Search for the cell housing the specified text and yield its (X, Y) center coordinate. 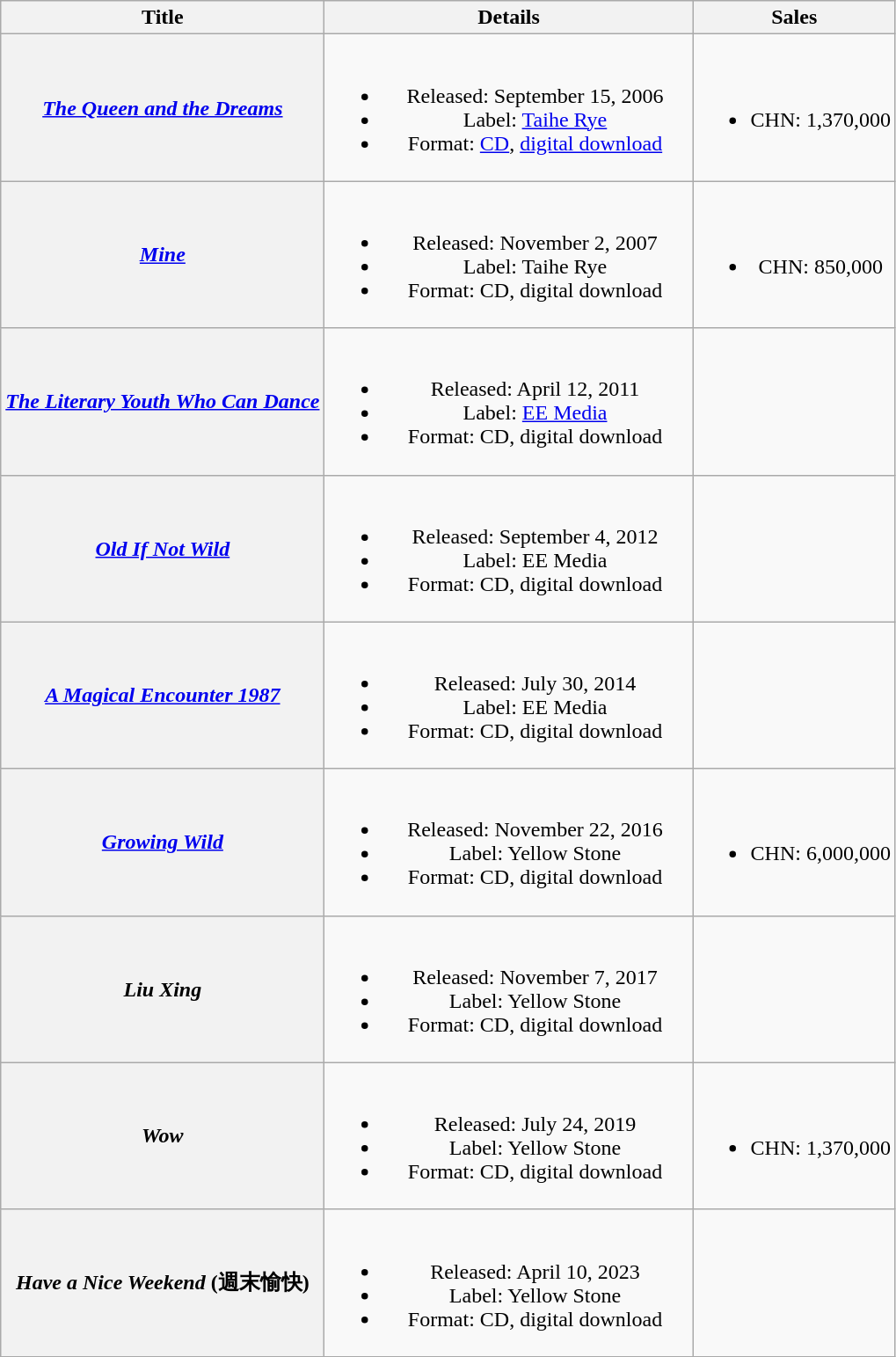
Have a Nice Weekend (週末愉快) (163, 1282)
Sales (794, 18)
CHN: 6,000,000 (794, 843)
Released: November 7, 2017Label: Yellow StoneFormat: CD, digital download (508, 989)
Released: November 2, 2007Label: Taihe RyeFormat: CD, digital download (508, 255)
Details (508, 18)
CHN: 850,000 (794, 255)
Wow (163, 1136)
The Literary Youth Who Can Dance (163, 401)
Released: November 22, 2016Label: Yellow StoneFormat: CD, digital download (508, 843)
The Queen and the Dreams (163, 107)
Released: September 4, 2012Label: EE MediaFormat: CD, digital download (508, 549)
Released: April 10, 2023Label: Yellow StoneFormat: CD, digital download (508, 1282)
Released: April 12, 2011Label: EE MediaFormat: CD, digital download (508, 401)
Released: September 15, 2006Label: Taihe RyeFormat: CD, digital download (508, 107)
Growing Wild (163, 843)
Title (163, 18)
A Magical Encounter 1987 (163, 695)
Liu Xing (163, 989)
Released: July 30, 2014Label: EE MediaFormat: CD, digital download (508, 695)
Old If Not Wild (163, 549)
Released: July 24, 2019Label: Yellow StoneFormat: CD, digital download (508, 1136)
Mine (163, 255)
